Scan for the cell matching the given text and deliver its [x, y] coordinate at center. 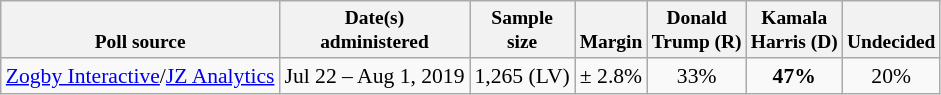
20% [891, 76]
DonaldTrump (R) [696, 30]
Poll source [140, 30]
1,265 (LV) [522, 76]
Samplesize [522, 30]
KamalaHarris (D) [794, 30]
Margin [611, 30]
± 2.8% [611, 76]
Date(s)administered [374, 30]
Zogby Interactive/JZ Analytics [140, 76]
Jul 22 – Aug 1, 2019 [374, 76]
33% [696, 76]
47% [794, 76]
Undecided [891, 30]
